From the cell containing the given text, extract its center point as (x, y) coordinate. 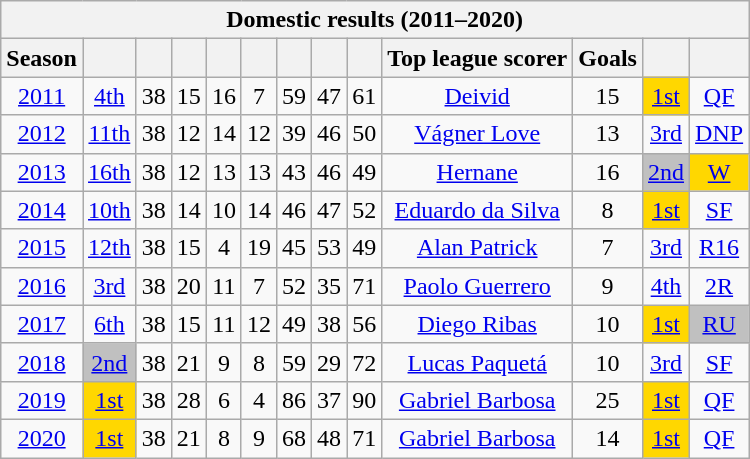
11th (109, 134)
Lucas Paquetá (478, 362)
Domestic results (2011–2020) (375, 20)
2020 (42, 438)
29 (330, 362)
Deivid (478, 96)
Eduardo da Silva (478, 210)
2013 (42, 172)
6th (109, 324)
61 (364, 96)
2017 (42, 324)
19 (258, 248)
43 (294, 172)
10th (109, 210)
Top league scorer (478, 58)
20 (188, 286)
48 (330, 438)
90 (364, 400)
Goals (608, 58)
Diego Ribas (478, 324)
R16 (720, 248)
Hernane (478, 172)
DNP (720, 134)
W (720, 172)
Paolo Guerrero (478, 286)
72 (364, 362)
2018 (42, 362)
56 (364, 324)
Alan Patrick (478, 248)
12th (109, 248)
2016 (42, 286)
45 (294, 248)
53 (330, 248)
86 (294, 400)
68 (294, 438)
6 (224, 400)
2019 (42, 400)
RU (720, 324)
28 (188, 400)
16th (109, 172)
2015 (42, 248)
35 (330, 286)
50 (364, 134)
2014 (42, 210)
2012 (42, 134)
39 (294, 134)
37 (330, 400)
2011 (42, 96)
25 (608, 400)
2R (720, 286)
Vágner Love (478, 134)
Season (42, 58)
